Return [x, y] of the center of cell containing provided text 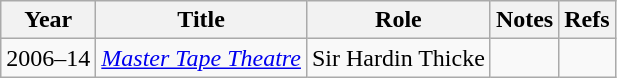
Title [202, 20]
Master Tape Theatre [202, 58]
Notes [524, 20]
Year [48, 20]
2006–14 [48, 58]
Sir Hardin Thicke [398, 58]
Refs [587, 20]
Role [398, 20]
